From the cell containing the given text, extract its center point as (X, Y) coordinate. 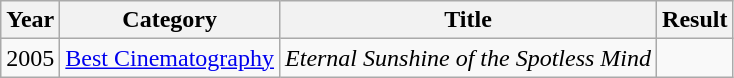
Title (468, 20)
Best Cinematography (170, 58)
Eternal Sunshine of the Spotless Mind (468, 58)
2005 (30, 58)
Year (30, 20)
Category (170, 20)
Result (695, 20)
